Pinpoint the cell where the given text exists, returning its (x, y) midpoint coordinate. 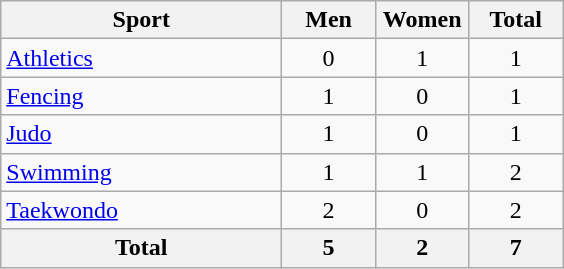
Swimming (142, 172)
Fencing (142, 96)
Taekwondo (142, 210)
Women (422, 20)
Men (329, 20)
Athletics (142, 58)
Judo (142, 134)
5 (329, 248)
Sport (142, 20)
7 (516, 248)
